Locate the cell with the specified text and output its [x, y] center coordinate. 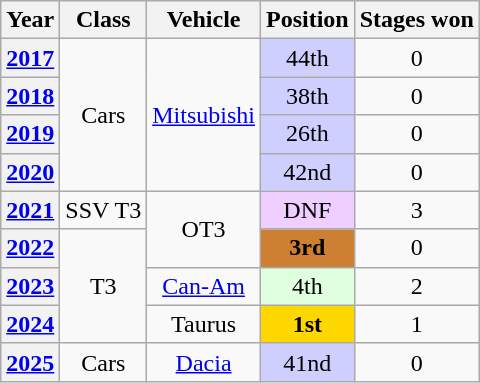
Stages won [416, 20]
DNF [307, 210]
2019 [30, 134]
2018 [30, 96]
SSV T3 [104, 210]
1st [307, 324]
44th [307, 58]
Mitsubishi [204, 115]
Can-Am [204, 286]
2023 [30, 286]
2022 [30, 248]
Dacia [204, 362]
2025 [30, 362]
Class [104, 20]
3 [416, 210]
Position [307, 20]
2021 [30, 210]
Taurus [204, 324]
26th [307, 134]
42nd [307, 172]
2020 [30, 172]
38th [307, 96]
3rd [307, 248]
Vehicle [204, 20]
OT3 [204, 229]
2017 [30, 58]
41nd [307, 362]
Year [30, 20]
T3 [104, 286]
2 [416, 286]
4th [307, 286]
1 [416, 324]
2024 [30, 324]
